Capture the cell that displays the provided text and extract its [x, y] central coordinate. 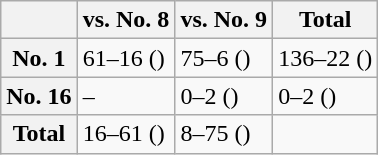
75–6 () [224, 58]
136–22 () [326, 58]
61–16 () [126, 58]
vs. No. 8 [126, 20]
No. 16 [39, 96]
– [126, 96]
vs. No. 9 [224, 20]
No. 1 [39, 58]
8–75 () [224, 134]
16–61 () [126, 134]
